Output the (X, Y) coordinate of the center of the cell containing the given text.  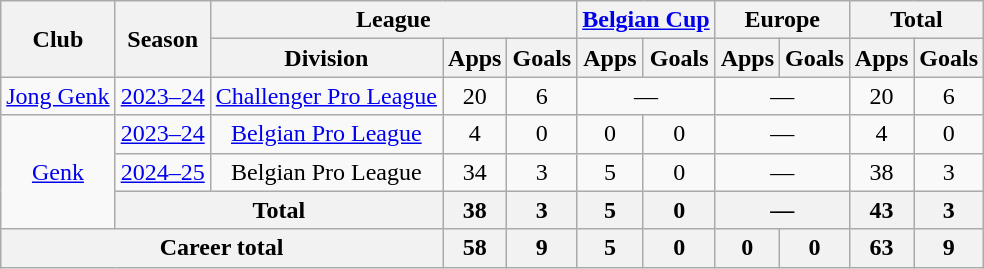
2024–25 (162, 172)
Genk (58, 172)
Season (162, 39)
Europe (782, 20)
Challenger Pro League (326, 96)
34 (475, 172)
63 (881, 248)
Club (58, 39)
Career total (222, 248)
League (393, 20)
Division (326, 58)
58 (475, 248)
43 (881, 210)
Jong Genk (58, 96)
Belgian Cup (646, 20)
